Locate the cell with the specified text and output its [X, Y] center coordinate. 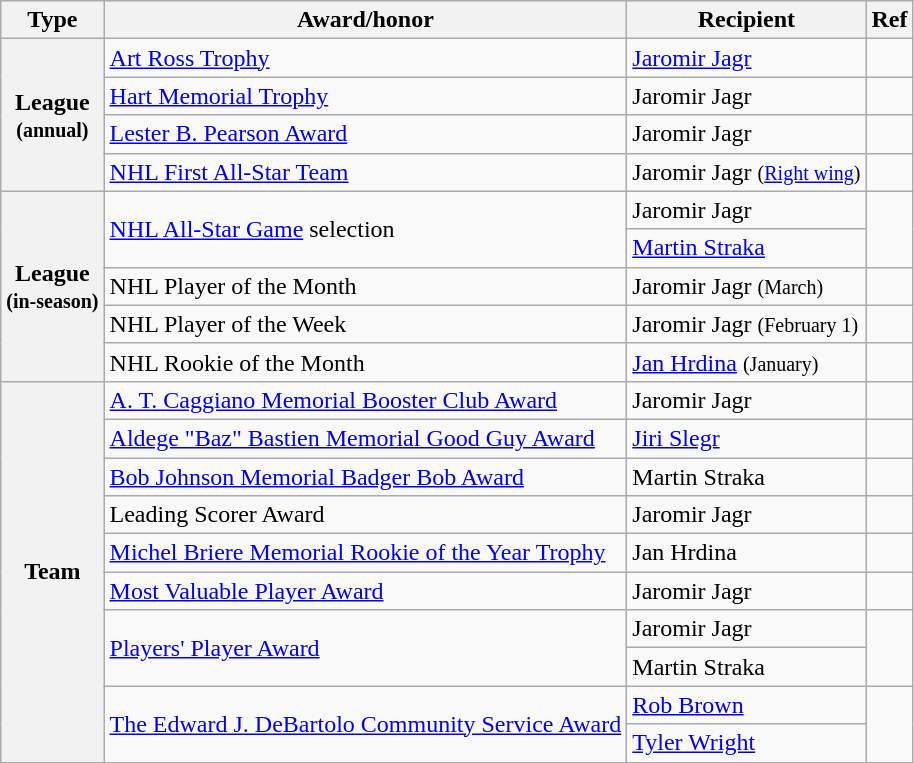
Most Valuable Player Award [366, 591]
Jaromir Jagr (February 1) [746, 324]
Art Ross Trophy [366, 58]
NHL All-Star Game selection [366, 229]
Michel Briere Memorial Rookie of the Year Trophy [366, 553]
Hart Memorial Trophy [366, 96]
Leading Scorer Award [366, 515]
A. T. Caggiano Memorial Booster Club Award [366, 400]
NHL Player of the Week [366, 324]
Jan Hrdina (January) [746, 362]
NHL Rookie of the Month [366, 362]
The Edward J. DeBartolo Community Service Award [366, 724]
Award/honor [366, 20]
Players' Player Award [366, 648]
NHL Player of the Month [366, 286]
Lester B. Pearson Award [366, 134]
Recipient [746, 20]
Jiri Slegr [746, 438]
Bob Johnson Memorial Badger Bob Award [366, 477]
League(annual) [52, 115]
League(in-season) [52, 286]
Rob Brown [746, 705]
Aldege "Baz" Bastien Memorial Good Guy Award [366, 438]
Tyler Wright [746, 743]
Type [52, 20]
NHL First All-Star Team [366, 172]
Team [52, 572]
Jaromir Jagr (March) [746, 286]
Ref [890, 20]
Jan Hrdina [746, 553]
Jaromir Jagr (Right wing) [746, 172]
